Pinpoint the cell where the given text exists, returning its [x, y] midpoint coordinate. 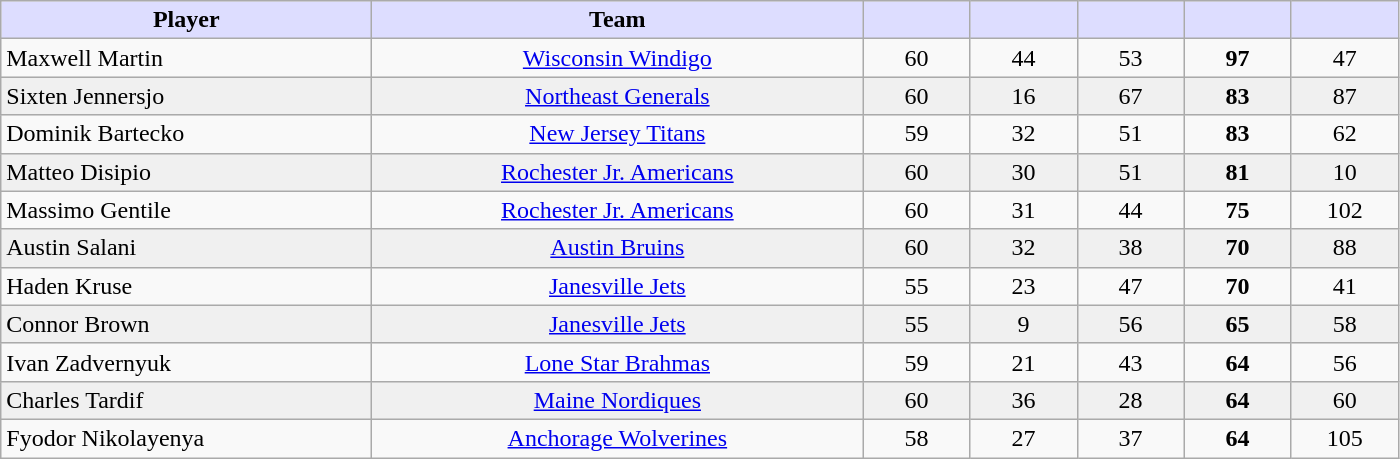
Connor Brown [186, 324]
Lone Star Brahmas [618, 362]
87 [1344, 96]
75 [1238, 210]
23 [1024, 286]
Anchorage Wolverines [618, 438]
43 [1130, 362]
38 [1130, 248]
36 [1024, 400]
Charles Tardif [186, 400]
Austin Bruins [618, 248]
53 [1130, 58]
81 [1238, 172]
31 [1024, 210]
88 [1344, 248]
10 [1344, 172]
Northeast Generals [618, 96]
28 [1130, 400]
Austin Salani [186, 248]
Ivan Zadvernyuk [186, 362]
105 [1344, 438]
Sixten Jennersjo [186, 96]
Haden Kruse [186, 286]
Wisconsin Windigo [618, 58]
37 [1130, 438]
16 [1024, 96]
Dominik Bartecko [186, 134]
Matteo Disipio [186, 172]
27 [1024, 438]
Maxwell Martin [186, 58]
97 [1238, 58]
Massimo Gentile [186, 210]
67 [1130, 96]
30 [1024, 172]
21 [1024, 362]
65 [1238, 324]
41 [1344, 286]
Team [618, 20]
Maine Nordiques [618, 400]
102 [1344, 210]
Player [186, 20]
62 [1344, 134]
New Jersey Titans [618, 134]
9 [1024, 324]
Fyodor Nikolayenya [186, 438]
